Provide the [X, Y] coordinate of the cell's center where the given text is located.  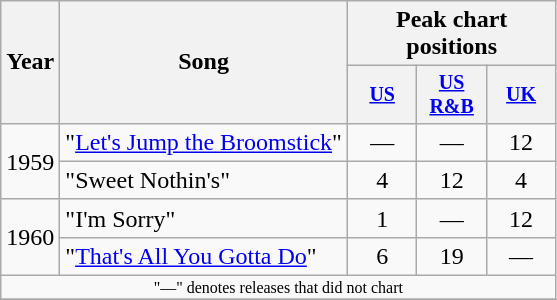
6 [382, 256]
"—" denotes releases that did not chart [278, 288]
"Sweet Nothin's" [204, 180]
Peak chart positions [451, 34]
1 [382, 218]
"Let's Jump the Broomstick" [204, 142]
Year [30, 62]
Song [204, 62]
US R&B [452, 94]
1960 [30, 237]
1959 [30, 161]
19 [452, 256]
"I'm Sorry" [204, 218]
"That's All You Gotta Do" [204, 256]
US [382, 94]
UK [520, 94]
